For the text-containing cell, return its midpoint in (x, y) coordinate format. 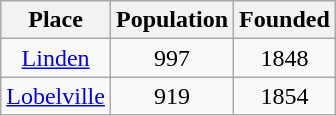
1854 (285, 96)
Linden (56, 58)
919 (172, 96)
Lobelville (56, 96)
Founded (285, 20)
1848 (285, 58)
Place (56, 20)
Population (172, 20)
997 (172, 58)
